Extract the [X, Y] coordinate from the center of the cell holding the provided text.  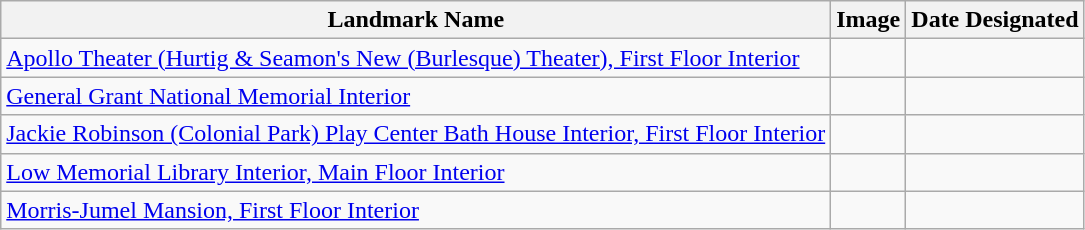
General Grant National Memorial Interior [416, 96]
Jackie Robinson (Colonial Park) Play Center Bath House Interior, First Floor Interior [416, 134]
Image [868, 20]
Date Designated [995, 20]
Low Memorial Library Interior, Main Floor Interior [416, 172]
Apollo Theater (Hurtig & Seamon's New (Burlesque) Theater), First Floor Interior [416, 58]
Morris-Jumel Mansion, First Floor Interior [416, 210]
Landmark Name [416, 20]
